For the text-containing cell, return its midpoint in (x, y) coordinate format. 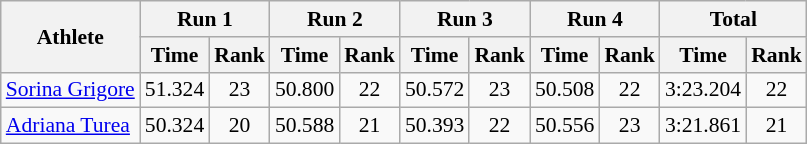
50.556 (564, 126)
Run 3 (465, 19)
50.508 (564, 90)
50.588 (304, 126)
50.393 (434, 126)
50.800 (304, 90)
51.324 (174, 90)
Total (734, 19)
20 (240, 126)
50.324 (174, 126)
Athlete (70, 36)
Run 4 (595, 19)
Adriana Turea (70, 126)
3:21.861 (703, 126)
3:23.204 (703, 90)
Run 2 (335, 19)
Run 1 (205, 19)
50.572 (434, 90)
Sorina Grigore (70, 90)
